Return [x, y] of the center of cell containing provided text 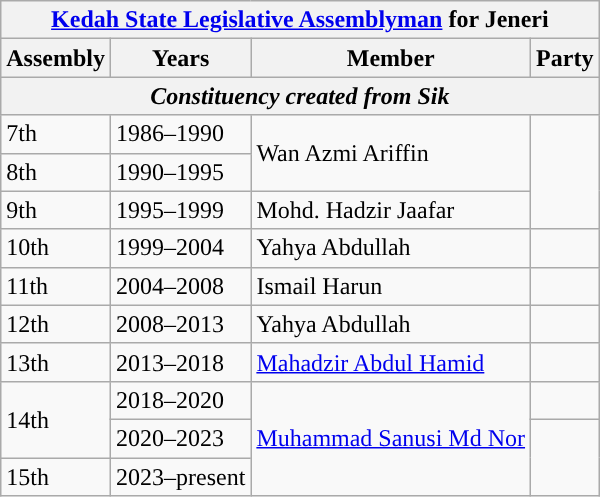
7th [56, 134]
2020–2023 [180, 438]
Muhammad Sanusi Md Nor [391, 438]
8th [56, 172]
2023–present [180, 477]
Wan Azmi Ariffin [391, 153]
10th [56, 248]
12th [56, 324]
Member [391, 58]
Kedah State Legislative Assemblyman for Jeneri [300, 20]
1999–2004 [180, 248]
Ismail Harun [391, 286]
15th [56, 477]
2018–2020 [180, 400]
2004–2008 [180, 286]
Party [565, 58]
9th [56, 210]
2008–2013 [180, 324]
Mahadzir Abdul Hamid [391, 362]
1990–1995 [180, 172]
1995–1999 [180, 210]
Assembly [56, 58]
Years [180, 58]
14th [56, 419]
2013–2018 [180, 362]
Mohd. Hadzir Jaafar [391, 210]
13th [56, 362]
1986–1990 [180, 134]
Constituency created from Sik [300, 96]
11th [56, 286]
